From the cell containing the given text, extract its center point as (X, Y) coordinate. 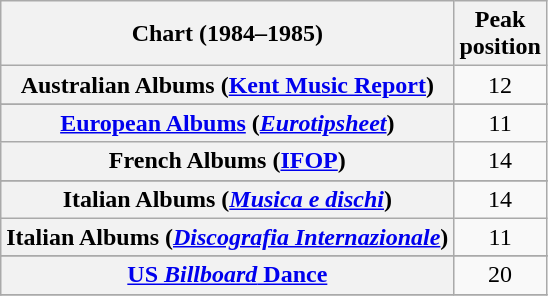
Italian Albums (Discografia Internazionale) (228, 237)
Italian Albums (Musica e dischi) (228, 199)
Australian Albums (Kent Music Report) (228, 85)
20 (500, 275)
Chart (1984–1985) (228, 34)
12 (500, 85)
Peakposition (500, 34)
French Albums (IFOP) (228, 161)
US Billboard Dance (228, 275)
European Albums (Eurotipsheet) (228, 123)
